Pinpoint the cell where the given text exists, returning its [X, Y] midpoint coordinate. 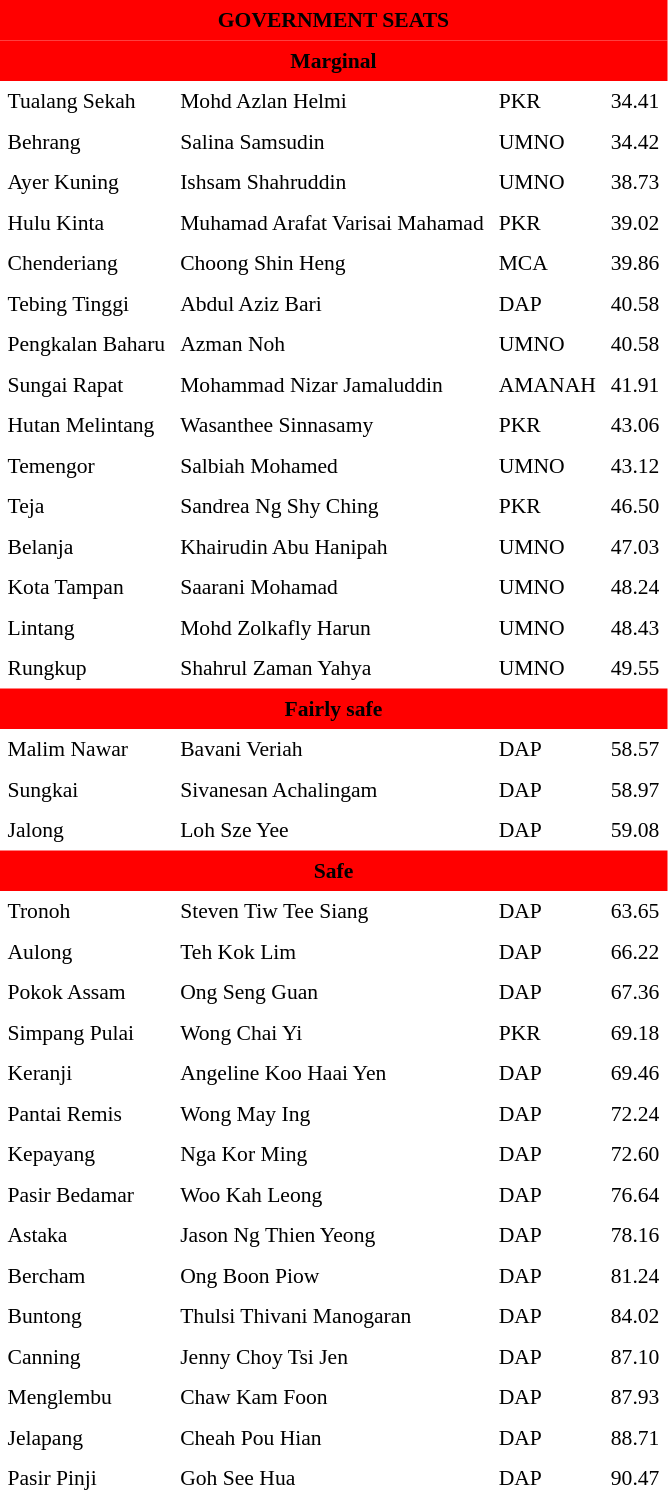
Hulu Kinta [86, 222]
Nga Kor Ming [332, 1154]
Cheah Pou Hian [332, 1437]
43.12 [635, 465]
67.36 [635, 992]
AMANAH [547, 384]
Pengkalan Baharu [86, 344]
Wong May Ing [332, 1113]
46.50 [635, 506]
Pasir Bedamar [86, 1194]
43.06 [635, 425]
47.03 [635, 546]
Ong Seng Guan [332, 992]
MCA [547, 263]
81.24 [635, 1275]
Chenderiang [86, 263]
39.02 [635, 222]
72.60 [635, 1154]
Kepayang [86, 1154]
48.43 [635, 627]
38.73 [635, 182]
Pantai Remis [86, 1113]
Belanja [86, 546]
84.02 [635, 1316]
Teh Kok Lim [332, 951]
Sungai Rapat [86, 384]
88.71 [635, 1437]
Saarani Mohamad [332, 587]
Canning [86, 1356]
58.97 [635, 789]
Jenny Choy Tsi Jen [332, 1356]
Bercham [86, 1275]
Safe [334, 870]
Ishsam Shahruddin [332, 182]
Salbiah Mohamed [332, 465]
72.24 [635, 1113]
Shahrul Zaman Yahya [332, 668]
39.86 [635, 263]
Tebing Tinggi [86, 303]
Chaw Kam Foon [332, 1397]
Malim Nawar [86, 749]
Menglembu [86, 1397]
Teja [86, 506]
66.22 [635, 951]
Steven Tiw Tee Siang [332, 911]
Lintang [86, 627]
Tronoh [86, 911]
Thulsi Thivani Manogaran [332, 1316]
69.46 [635, 1073]
87.93 [635, 1397]
Jalong [86, 830]
Ayer Kuning [86, 182]
Marginal [334, 60]
Wasanthee Sinnasamy [332, 425]
Aulong [86, 951]
34.41 [635, 101]
59.08 [635, 830]
Salina Samsudin [332, 141]
Mohd Azlan Helmi [332, 101]
87.10 [635, 1356]
Ong Boon Piow [332, 1275]
Sandrea Ng Shy Ching [332, 506]
Choong Shin Heng [332, 263]
Astaka [86, 1235]
Mohd Zolkafly Harun [332, 627]
Fairly safe [334, 708]
Woo Kah Leong [332, 1194]
Khairudin Abu Hanipah [332, 546]
Loh Sze Yee [332, 830]
GOVERNMENT SEATS [334, 20]
Pokok Assam [86, 992]
63.65 [635, 911]
Tualang Sekah [86, 101]
Angeline Koo Haai Yen [332, 1073]
Temengor [86, 465]
34.42 [635, 141]
Jason Ng Thien Yeong [332, 1235]
Wong Chai Yi [332, 1032]
41.91 [635, 384]
69.18 [635, 1032]
Abdul Aziz Bari [332, 303]
Hutan Melintang [86, 425]
Sivanesan Achalingam [332, 789]
49.55 [635, 668]
58.57 [635, 749]
Bavani Veriah [332, 749]
76.64 [635, 1194]
Sungkai [86, 789]
Behrang [86, 141]
78.16 [635, 1235]
Buntong [86, 1316]
Muhamad Arafat Varisai Mahamad [332, 222]
Kota Tampan [86, 587]
Azman Noh [332, 344]
Simpang Pulai [86, 1032]
Jelapang [86, 1437]
Mohammad Nizar Jamaluddin [332, 384]
48.24 [635, 587]
Rungkup [86, 668]
Keranji [86, 1073]
